Find where the given text appears and provide that cell's center as [x, y] coordinate. 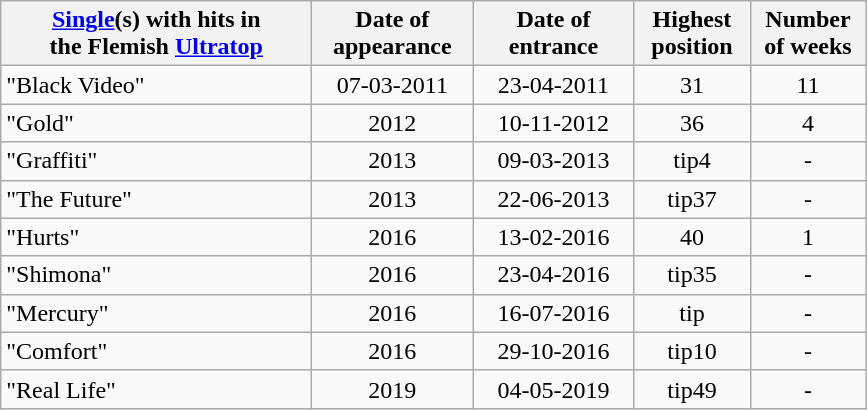
Date ofappearance [392, 34]
23-04-2011 [554, 85]
"Mercury" [156, 313]
36 [692, 123]
"Real Life" [156, 389]
tip [692, 313]
2019 [392, 389]
Numberof weeks [808, 34]
tip49 [692, 389]
"The Future" [156, 199]
04-05-2019 [554, 389]
"Hurts" [156, 237]
11 [808, 85]
"Comfort" [156, 351]
1 [808, 237]
09-03-2013 [554, 161]
tip37 [692, 199]
2012 [392, 123]
"Shimona" [156, 275]
4 [808, 123]
"Black Video" [156, 85]
tip10 [692, 351]
10-11-2012 [554, 123]
Date ofentrance [554, 34]
22-06-2013 [554, 199]
13-02-2016 [554, 237]
29-10-2016 [554, 351]
40 [692, 237]
tip35 [692, 275]
Single(s) with hits in the Flemish Ultratop [156, 34]
07-03-2011 [392, 85]
"Graffiti" [156, 161]
31 [692, 85]
"Gold" [156, 123]
tip4 [692, 161]
Highestposition [692, 34]
16-07-2016 [554, 313]
23-04-2016 [554, 275]
